For the text-containing cell, return its midpoint in (x, y) coordinate format. 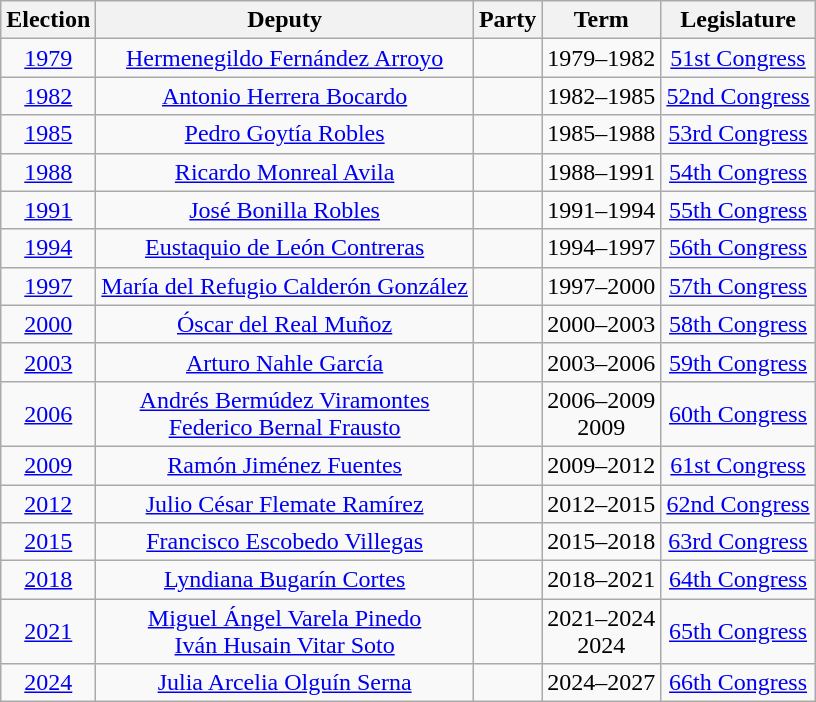
Deputy (285, 20)
62nd Congress (738, 503)
2015 (48, 542)
1982–1985 (602, 96)
2003 (48, 362)
1997–2000 (602, 286)
54th Congress (738, 172)
Lyndiana Bugarín Cortes (285, 580)
57th Congress (738, 286)
2018–2021 (602, 580)
Hermenegildo Fernández Arroyo (285, 58)
María del Refugio Calderón González (285, 286)
51st Congress (738, 58)
2012 (48, 503)
56th Congress (738, 248)
1979–1982 (602, 58)
58th Congress (738, 324)
Óscar del Real Muñoz (285, 324)
Francisco Escobedo Villegas (285, 542)
1988–1991 (602, 172)
Arturo Nahle García (285, 362)
66th Congress (738, 683)
Term (602, 20)
63rd Congress (738, 542)
2009 (48, 465)
2021 (48, 632)
2006 (48, 414)
52nd Congress (738, 96)
55th Congress (738, 210)
Julia Arcelia Olguín Serna (285, 683)
Andrés Bermúdez ViramontesFederico Bernal Frausto (285, 414)
1988 (48, 172)
53rd Congress (738, 134)
1985 (48, 134)
Election (48, 20)
Pedro Goytía Robles (285, 134)
Antonio Herrera Bocardo (285, 96)
1994 (48, 248)
61st Congress (738, 465)
1991–1994 (602, 210)
Legislature (738, 20)
1997 (48, 286)
2000 (48, 324)
2018 (48, 580)
1982 (48, 96)
2024 (48, 683)
1979 (48, 58)
Party (507, 20)
2024–2027 (602, 683)
Ricardo Monreal Avila (285, 172)
1991 (48, 210)
2021–20242024 (602, 632)
59th Congress (738, 362)
2006–20092009 (602, 414)
2009–2012 (602, 465)
2000–2003 (602, 324)
Miguel Ángel Varela PinedoIván Husain Vitar Soto (285, 632)
José Bonilla Robles (285, 210)
Ramón Jiménez Fuentes (285, 465)
Julio César Flemate Ramírez (285, 503)
2012–2015 (602, 503)
1994–1997 (602, 248)
Eustaquio de León Contreras (285, 248)
60th Congress (738, 414)
2003–2006 (602, 362)
65th Congress (738, 632)
64th Congress (738, 580)
1985–1988 (602, 134)
2015–2018 (602, 542)
